Scan for the cell matching the given text and deliver its (x, y) coordinate at center. 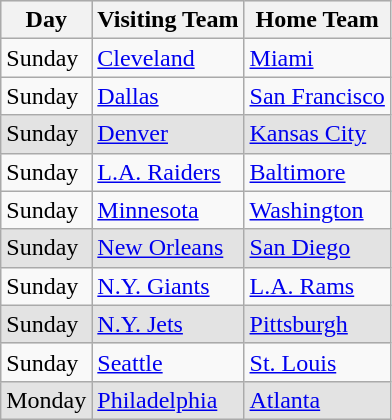
Cleveland (168, 58)
Home Team (317, 20)
San Francisco (317, 96)
L.A. Raiders (168, 172)
Pittsburgh (317, 324)
New Orleans (168, 248)
Baltimore (317, 172)
San Diego (317, 248)
N.Y. Giants (168, 286)
Visiting Team (168, 20)
Day (46, 20)
Denver (168, 134)
St. Louis (317, 362)
L.A. Rams (317, 286)
Kansas City (317, 134)
Philadelphia (168, 400)
N.Y. Jets (168, 324)
Seattle (168, 362)
Miami (317, 58)
Atlanta (317, 400)
Dallas (168, 96)
Minnesota (168, 210)
Monday (46, 400)
Washington (317, 210)
